Return the [X, Y] coordinate for the center point of the cell that contains the specified text.  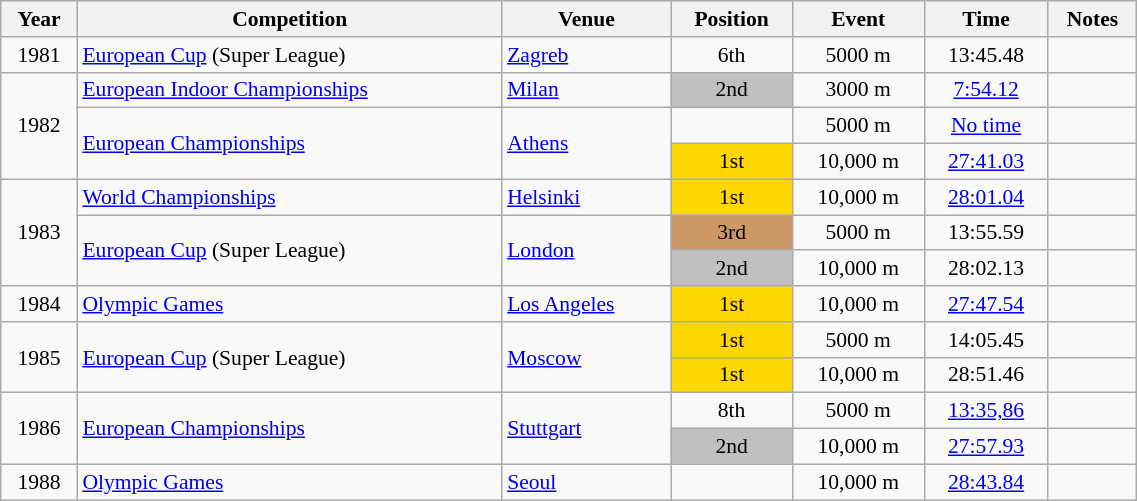
Time [986, 19]
13:45.48 [986, 55]
Helsinki [586, 197]
14:05.45 [986, 340]
27:57.93 [986, 447]
28:01.04 [986, 197]
28:43.84 [986, 482]
27:41.03 [986, 162]
1986 [40, 428]
1984 [40, 304]
3000 m [858, 90]
1985 [40, 358]
London [586, 250]
No time [986, 126]
Moscow [586, 358]
13:35,86 [986, 411]
Venue [586, 19]
8th [732, 411]
28:02.13 [986, 269]
Los Angeles [586, 304]
28:51.46 [986, 375]
World Championships [290, 197]
1982 [40, 126]
Position [732, 19]
13:55.59 [986, 233]
7:54.12 [986, 90]
Zagreb [586, 55]
Notes [1092, 19]
Seoul [586, 482]
Competition [290, 19]
3rd [732, 233]
27:47.54 [986, 304]
Event [858, 19]
Stuttgart [586, 428]
European Indoor Championships [290, 90]
Athens [586, 144]
Milan [586, 90]
1988 [40, 482]
1983 [40, 232]
1981 [40, 55]
6th [732, 55]
Year [40, 19]
